Search for the cell housing the specified text and yield its [x, y] center coordinate. 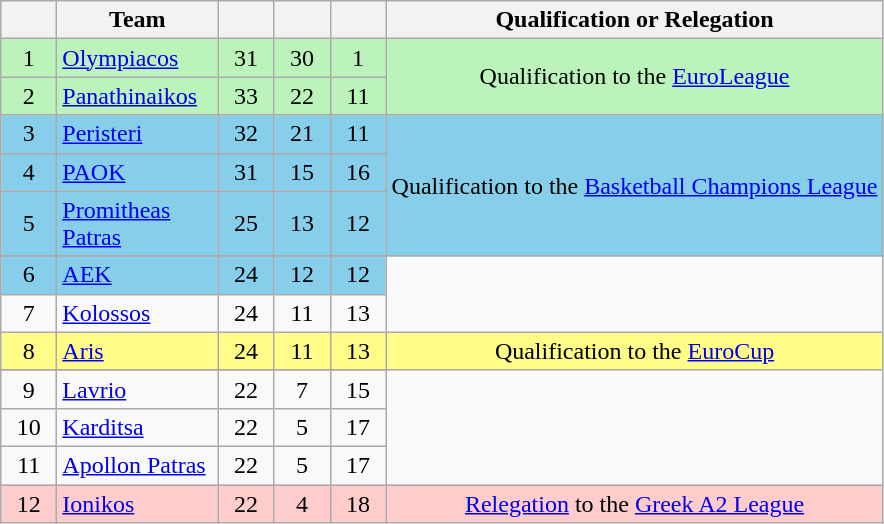
Apollon Patras [138, 465]
Lavrio [138, 389]
25 [246, 224]
Kolossos [138, 313]
Ionikos [138, 503]
3 [29, 134]
Qualification to the EuroLeague [634, 77]
9 [29, 389]
18 [358, 503]
Qualification or Relegation [634, 20]
Team [138, 20]
16 [358, 172]
8 [29, 351]
6 [29, 275]
Qualification to the Basketball Champions League [634, 186]
21 [302, 134]
Karditsa [138, 427]
AEK [138, 275]
Relegation to the Greek A2 League [634, 503]
32 [246, 134]
Peristeri [138, 134]
Aris [138, 351]
Olympiacos [138, 58]
Qualification to the EuroCup [634, 351]
10 [29, 427]
2 [29, 96]
30 [302, 58]
Promitheas Patras [138, 224]
33 [246, 96]
PAOK [138, 172]
Panathinaikos [138, 96]
